From the cell containing the given text, extract its center point as (x, y) coordinate. 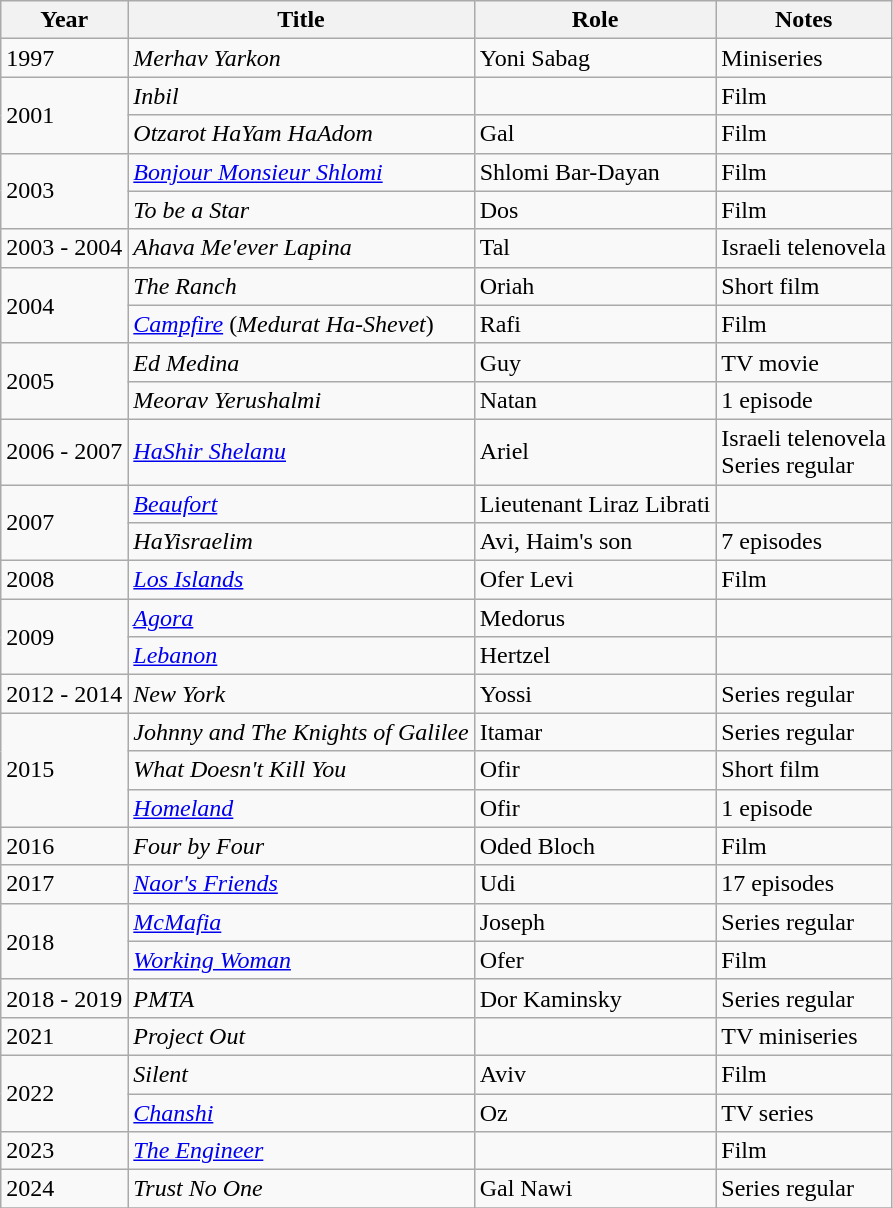
Year (64, 20)
Bonjour Monsieur Shlomi (301, 172)
2007 (64, 522)
The Ranch (301, 286)
Trust No One (301, 1189)
2017 (64, 884)
TV series (804, 1113)
TV miniseries (804, 1036)
Beaufort (301, 503)
2021 (64, 1036)
Gal (595, 134)
Joseph (595, 922)
Yoni Sabag (595, 58)
TV movie (804, 362)
Meorav Yerushalmi (301, 400)
Homeland (301, 808)
7 episodes (804, 542)
2018 (64, 941)
Inbil (301, 96)
Chanshi (301, 1113)
Gal Nawi (595, 1189)
2023 (64, 1151)
Hertzel (595, 656)
Oriah (595, 286)
2003 - 2004 (64, 248)
Miniseries (804, 58)
Ed Medina (301, 362)
Shlomi Bar-Dayan (595, 172)
2009 (64, 637)
Agora (301, 618)
1997 (64, 58)
2003 (64, 191)
Otzarot HaYam HaAdom (301, 134)
Ariel (595, 452)
Dos (595, 210)
2005 (64, 381)
To be a Star (301, 210)
Guy (595, 362)
Aviv (595, 1074)
Ofer Levi (595, 580)
Yossi (595, 694)
Udi (595, 884)
2015 (64, 770)
Four by Four (301, 846)
Oded Bloch (595, 846)
Working Woman (301, 960)
2012 - 2014 (64, 694)
Silent (301, 1074)
2022 (64, 1093)
HaShir Shelanu (301, 452)
Israeli telenovela (804, 248)
2016 (64, 846)
17 episodes (804, 884)
Israeli telenovelaSeries regular (804, 452)
Dor Kaminsky (595, 998)
2001 (64, 115)
2004 (64, 305)
Lebanon (301, 656)
Avi, Haim's son (595, 542)
Merhav Yarkon (301, 58)
Oz (595, 1113)
PMTA (301, 998)
HaYisraelim (301, 542)
What Doesn't Kill You (301, 770)
Naor's Friends (301, 884)
The Engineer (301, 1151)
Title (301, 20)
Los Islands (301, 580)
Role (595, 20)
Johnny and The Knights of Galilee (301, 732)
2008 (64, 580)
Project Out (301, 1036)
Tal (595, 248)
Ahava Me'ever Lapina (301, 248)
Natan (595, 400)
Rafi (595, 324)
Itamar (595, 732)
McMafia (301, 922)
Notes (804, 20)
Ofer (595, 960)
Medorus (595, 618)
2018 - 2019 (64, 998)
2024 (64, 1189)
Lieutenant Liraz Librati (595, 503)
2006 - 2007 (64, 452)
New York (301, 694)
Campfire (Medurat Ha-Shevet) (301, 324)
